Provide the (x, y) coordinate of the cell's center where the given text is located.  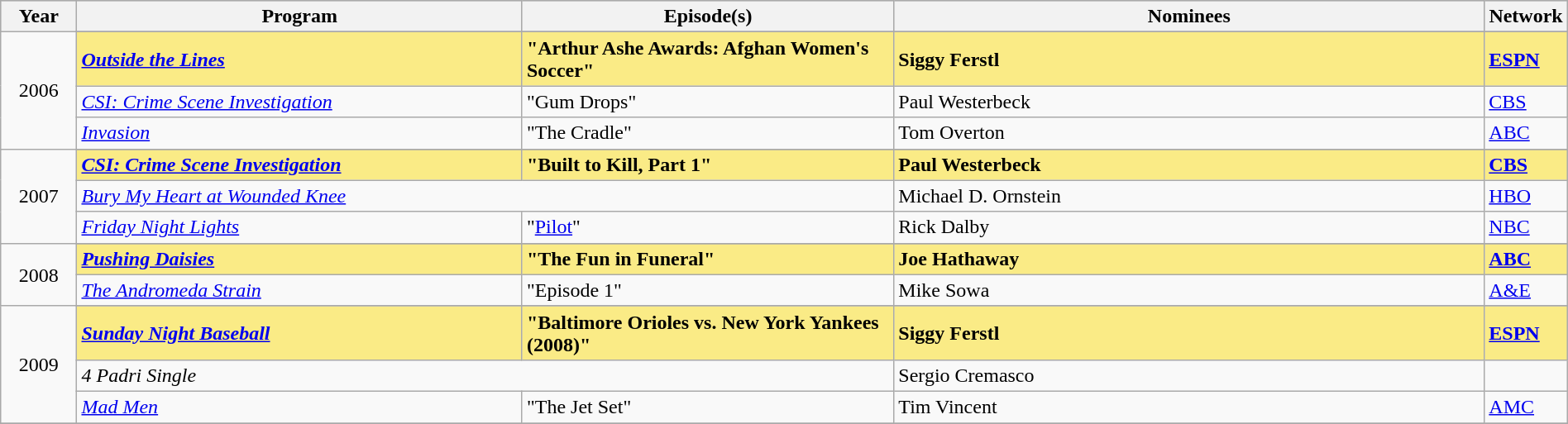
Mike Sowa (1189, 290)
HBO (1526, 196)
"The Cradle" (708, 133)
Michael D. Ornstein (1189, 196)
Sergio Cremasco (1189, 375)
Rick Dalby (1189, 227)
Year (39, 17)
4 Padri Single (485, 375)
Friday Night Lights (299, 227)
Invasion (299, 133)
2008 (39, 274)
Tom Overton (1189, 133)
Pushing Daisies (299, 259)
Network (1526, 17)
Joe Hathaway (1189, 259)
Program (299, 17)
2007 (39, 196)
2009 (39, 364)
"Built to Kill, Part 1" (708, 164)
Mad Men (299, 407)
Bury My Heart at Wounded Knee (485, 196)
Sunday Night Baseball (299, 332)
Outside the Lines (299, 60)
"Baltimore Orioles vs. New York Yankees (2008)" (708, 332)
A&E (1526, 290)
NBC (1526, 227)
2006 (39, 91)
"Episode 1" (708, 290)
"Gum Drops" (708, 102)
"Arthur Ashe Awards: Afghan Women's Soccer" (708, 60)
AMC (1526, 407)
"The Jet Set" (708, 407)
The Andromeda Strain (299, 290)
"Pilot" (708, 227)
Tim Vincent (1189, 407)
Episode(s) (708, 17)
"The Fun in Funeral" (708, 259)
Nominees (1189, 17)
